Determine the [x, y] coordinate at the center of the cell enclosing the given text.  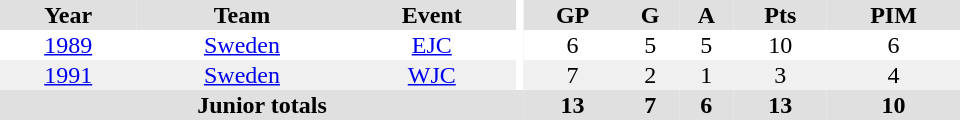
GP [572, 15]
4 [894, 75]
WJC [432, 75]
1989 [68, 45]
A [706, 15]
Pts [781, 15]
3 [781, 75]
1 [706, 75]
PIM [894, 15]
2 [650, 75]
G [650, 15]
EJC [432, 45]
Year [68, 15]
1991 [68, 75]
Event [432, 15]
Team [242, 15]
Junior totals [262, 105]
